Output the (X, Y) coordinate of the center of the cell containing the given text.  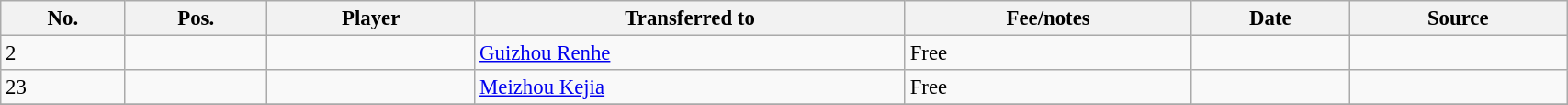
Date (1270, 18)
23 (62, 87)
Player (371, 18)
Transferred to (691, 18)
Fee/notes (1048, 18)
Meizhou Kejia (691, 87)
Source (1459, 18)
2 (62, 53)
Guizhou Renhe (691, 53)
Pos. (197, 18)
No. (62, 18)
